From the cell containing the given text, extract its center point as (x, y) coordinate. 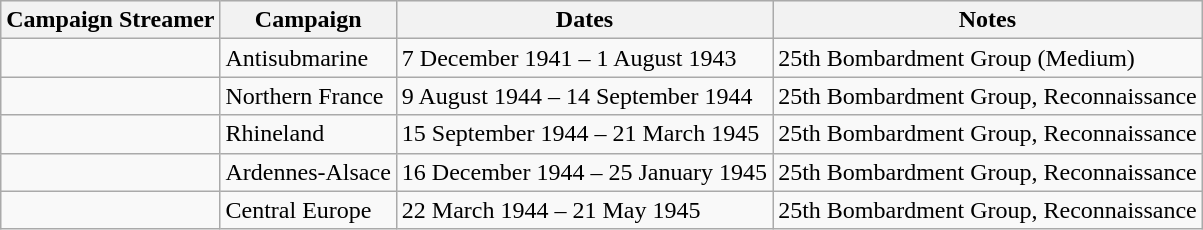
Rhineland (308, 134)
Northern France (308, 96)
Campaign (308, 20)
Ardennes-Alsace (308, 172)
9 August 1944 – 14 September 1944 (584, 96)
Antisubmarine (308, 58)
25th Bombardment Group (Medium) (988, 58)
Campaign Streamer (110, 20)
Dates (584, 20)
Notes (988, 20)
15 September 1944 – 21 March 1945 (584, 134)
16 December 1944 – 25 January 1945 (584, 172)
Central Europe (308, 210)
7 December 1941 – 1 August 1943 (584, 58)
22 March 1944 – 21 May 1945 (584, 210)
